Find where the given text appears and provide that cell's center as [X, Y] coordinate. 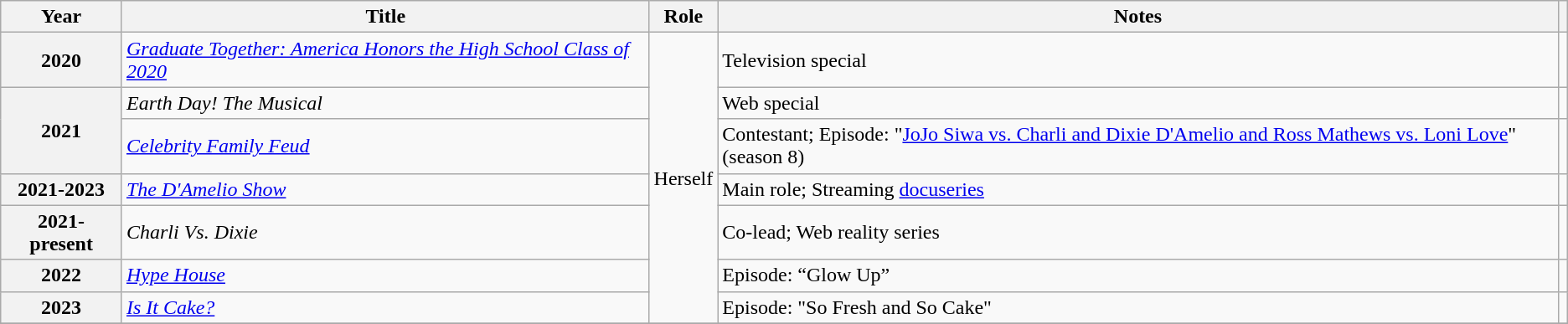
Celebrity Family Feud [385, 146]
Herself [683, 177]
2022 [62, 275]
2021- present [62, 233]
Hype House [385, 275]
2020 [62, 60]
Is It Cake? [385, 307]
Graduate Together: America Honors the High School Class of 2020 [385, 60]
Episode: "So Fresh and So Cake" [1137, 307]
Web special [1137, 103]
Earth Day! The Musical [385, 103]
The D'Amelio Show [385, 189]
2021 [62, 131]
Co-lead; Web reality series [1137, 233]
2021-2023 [62, 189]
Episode: “Glow Up” [1137, 275]
Year [62, 17]
Main role; Streaming docuseries [1137, 189]
Title [385, 17]
Contestant; Episode: "JoJo Siwa vs. Charli and Dixie D'Amelio and Ross Mathews vs. Loni Love" (season 8) [1137, 146]
Role [683, 17]
2023 [62, 307]
Charli Vs. Dixie [385, 233]
Notes [1137, 17]
Television special [1137, 60]
